Return (x, y) of the center of cell containing provided text 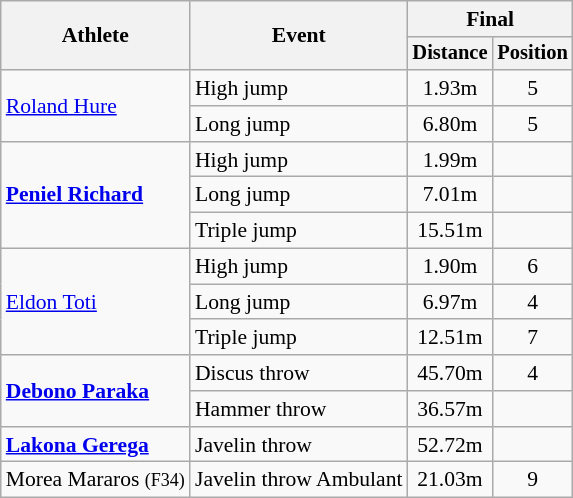
6.97m (450, 302)
Roland Hure (96, 106)
7 (532, 338)
Eldon Toti (96, 302)
7.01m (450, 195)
1.99m (450, 160)
Final (490, 19)
6.80m (450, 124)
Javelin throw (299, 445)
Distance (450, 54)
9 (532, 480)
Morea Mararos (F34) (96, 480)
45.70m (450, 373)
1.93m (450, 88)
Hammer throw (299, 409)
6 (532, 267)
Javelin throw Ambulant (299, 480)
Debono Paraka (96, 390)
Position (532, 54)
Event (299, 36)
15.51m (450, 231)
52.72m (450, 445)
1.90m (450, 267)
36.57m (450, 409)
Discus throw (299, 373)
Athlete (96, 36)
12.51m (450, 338)
Lakona Gerega (96, 445)
21.03m (450, 480)
Peniel Richard (96, 196)
